Return the (X, Y) coordinate for the center point of the cell that contains the specified text.  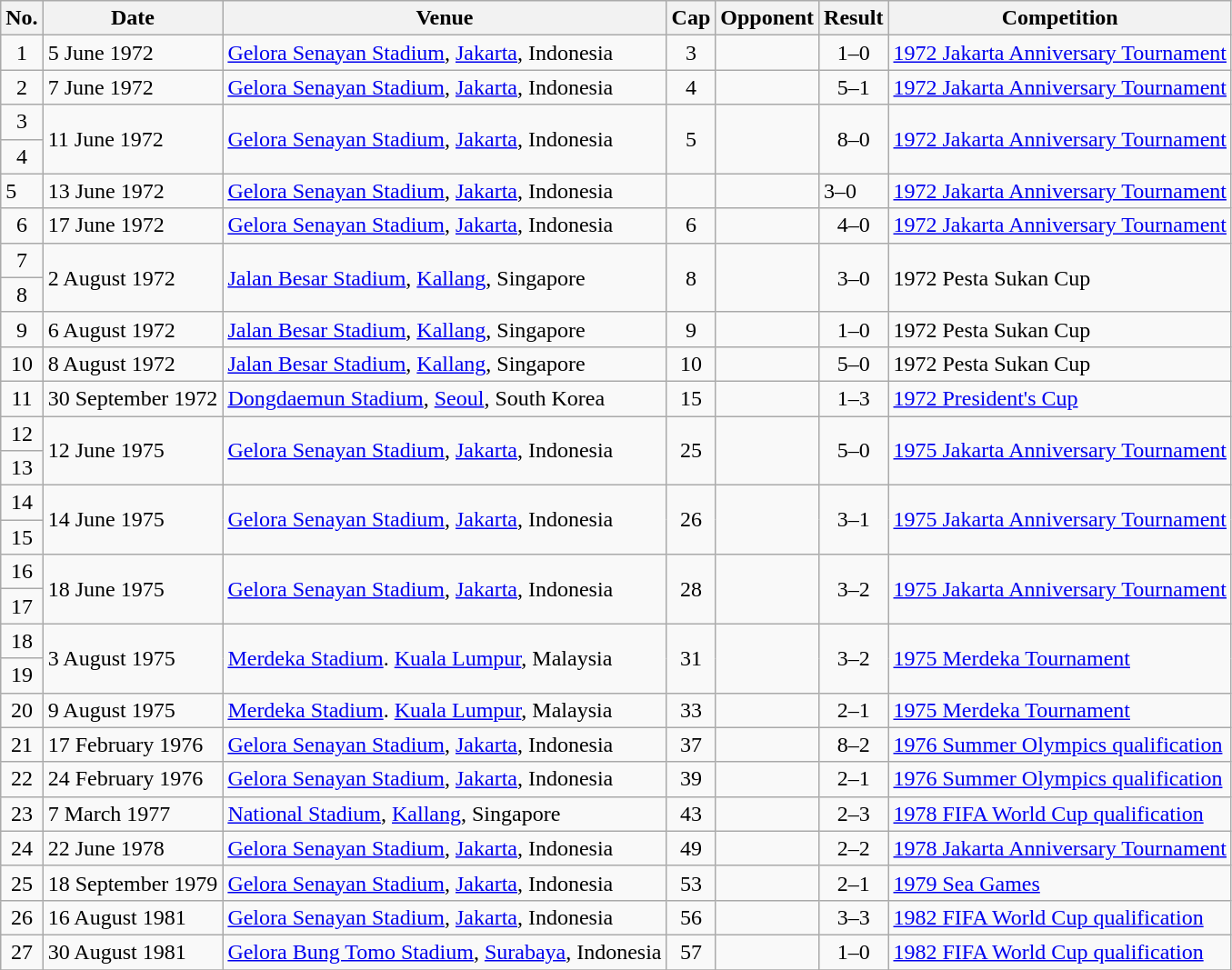
8–2 (854, 745)
14 (22, 503)
53 (691, 883)
28 (691, 589)
11 (22, 398)
56 (691, 917)
37 (691, 745)
Dongdaemun Stadium, Seoul, South Korea (445, 398)
16 (22, 572)
57 (691, 952)
49 (691, 848)
9 August 1975 (133, 710)
30 September 1972 (133, 398)
Venue (445, 18)
14 June 1975 (133, 520)
6 August 1972 (133, 329)
4–0 (854, 225)
3–3 (854, 917)
Cap (691, 18)
18 September 1979 (133, 883)
13 (22, 468)
1 (22, 53)
24 February 1976 (133, 779)
8 August 1972 (133, 364)
National Stadium, Kallang, Singapore (445, 814)
Result (854, 18)
43 (691, 814)
30 August 1981 (133, 952)
1978 Jakarta Anniversary Tournament (1060, 848)
5–1 (854, 87)
2 August 1972 (133, 277)
31 (691, 658)
12 June 1975 (133, 451)
2 (22, 87)
21 (22, 745)
13 June 1972 (133, 191)
7 (22, 260)
24 (22, 848)
19 (22, 675)
17 June 1972 (133, 225)
Competition (1060, 18)
11 June 1972 (133, 139)
Opponent (767, 18)
1979 Sea Games (1060, 883)
Gelora Bung Tomo Stadium, Surabaya, Indonesia (445, 952)
1978 FIFA World Cup qualification (1060, 814)
18 June 1975 (133, 589)
No. (22, 18)
7 June 1972 (133, 87)
23 (22, 814)
39 (691, 779)
Date (133, 18)
12 (22, 434)
17 February 1976 (133, 745)
5 June 1972 (133, 53)
7 March 1977 (133, 814)
16 August 1981 (133, 917)
33 (691, 710)
3 August 1975 (133, 658)
22 (22, 779)
17 (22, 606)
8–0 (854, 139)
2–3 (854, 814)
1–3 (854, 398)
27 (22, 952)
18 (22, 641)
2–2 (854, 848)
1972 President's Cup (1060, 398)
22 June 1978 (133, 848)
20 (22, 710)
3–1 (854, 520)
